Find where the given text appears and provide that cell's center as (x, y) coordinate. 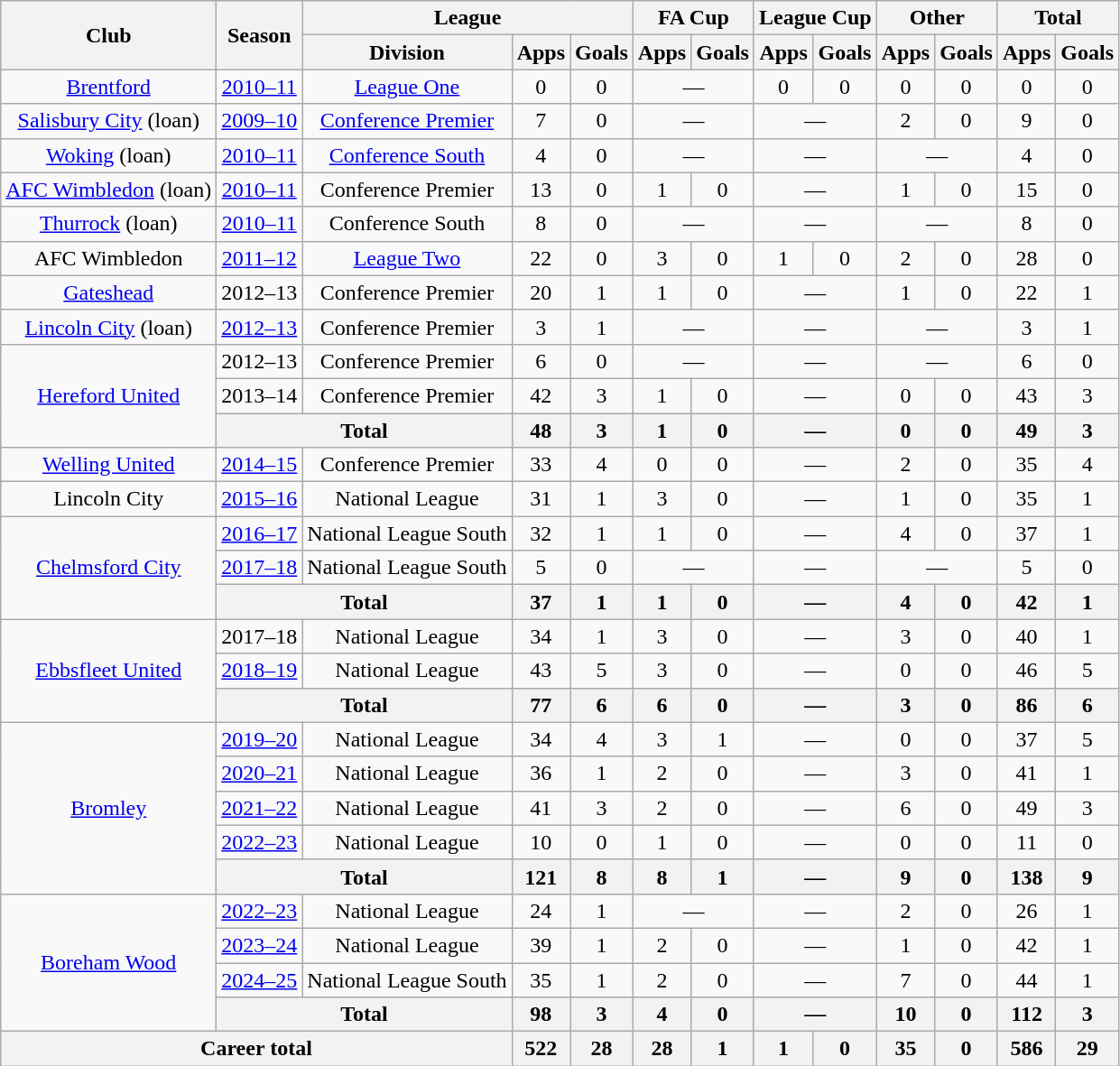
Lincoln City (loan) (108, 327)
26 (1026, 911)
Season (260, 35)
Chelmsford City (108, 568)
Bromley (108, 808)
Boreham Wood (108, 962)
Brentford (108, 87)
2024–25 (260, 979)
Salisbury City (loan) (108, 121)
League One (407, 87)
Welling United (108, 465)
2019–20 (260, 739)
Gateshead (108, 292)
46 (1026, 671)
29 (1088, 1049)
138 (1026, 876)
Ebbsfleet United (108, 671)
121 (541, 876)
2014–15 (260, 465)
2023–24 (260, 945)
Other (937, 18)
36 (541, 774)
86 (1026, 705)
98 (541, 1015)
Hereford United (108, 395)
112 (1026, 1015)
Thurrock (loan) (108, 224)
31 (541, 499)
40 (1026, 636)
Woking (loan) (108, 155)
FA Cup (693, 18)
13 (541, 190)
2020–21 (260, 774)
33 (541, 465)
48 (541, 431)
Club (108, 35)
24 (541, 911)
2011–12 (260, 258)
AFC Wimbledon (108, 258)
2015–16 (260, 499)
League Cup (815, 18)
77 (541, 705)
44 (1026, 979)
2021–22 (260, 808)
Lincoln City (108, 499)
15 (1026, 190)
20 (541, 292)
586 (1026, 1049)
League Two (407, 258)
32 (541, 533)
Division (407, 52)
AFC Wimbledon (loan) (108, 190)
League (467, 18)
39 (541, 945)
2016–17 (260, 533)
2009–10 (260, 121)
2013–14 (260, 395)
11 (1026, 842)
Career total (256, 1049)
2018–19 (260, 671)
522 (541, 1049)
